Capture the cell that displays the provided text and extract its [x, y] central coordinate. 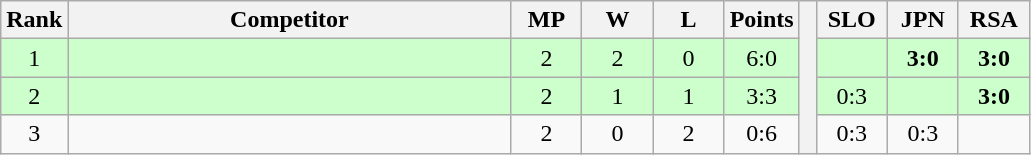
3:3 [762, 96]
6:0 [762, 58]
Rank [34, 20]
SLO [852, 20]
3 [34, 134]
0:6 [762, 134]
Competitor [290, 20]
Points [762, 20]
JPN [922, 20]
MP [546, 20]
L [688, 20]
W [618, 20]
RSA [994, 20]
